Determine the [X, Y] coordinate at the center of the cell enclosing the given text.  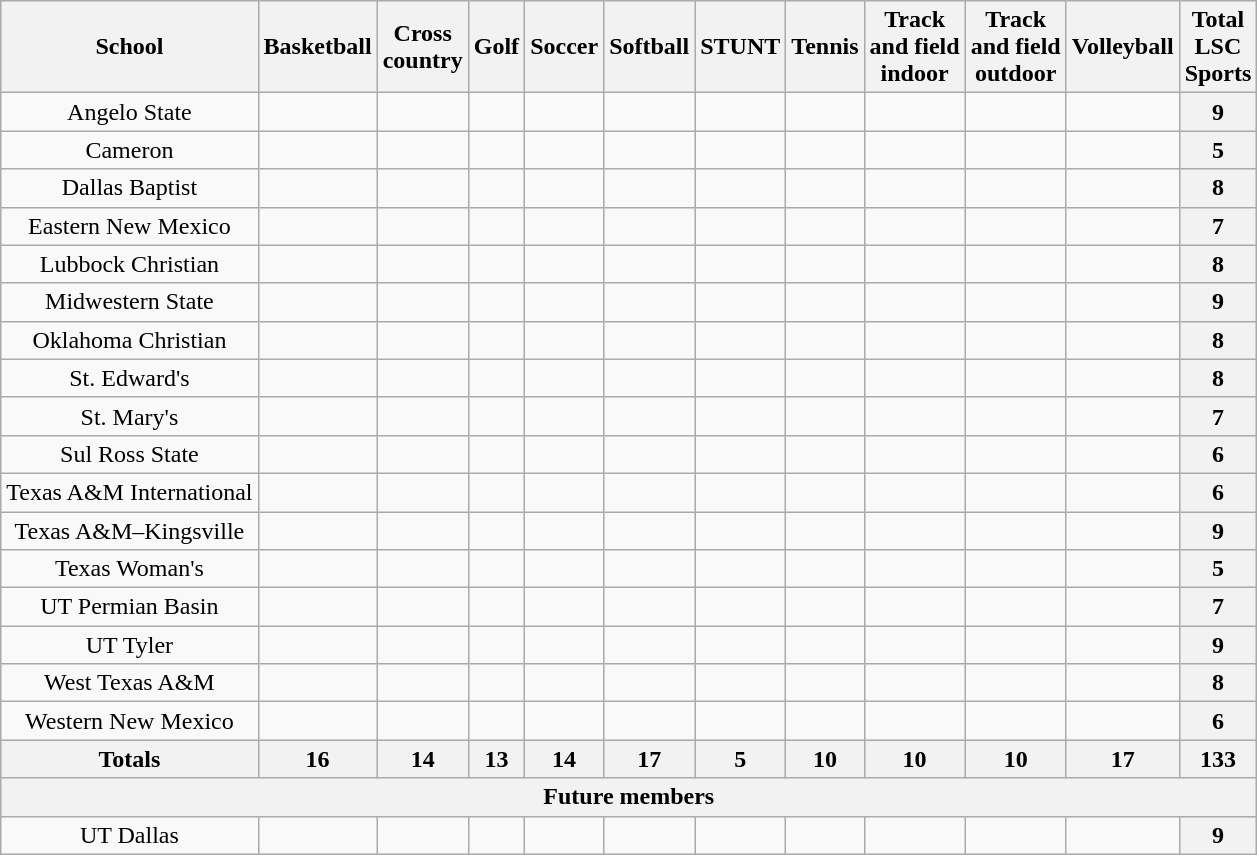
Western New Mexico [130, 721]
Volleyball [1122, 47]
UT Tyler [130, 645]
Totals [130, 759]
Dallas Baptist [130, 188]
Tennis [825, 47]
Eastern New Mexico [130, 226]
Midwestern State [130, 302]
Texas A&M International [130, 492]
UT Dallas [130, 835]
TotalLSCSports [1218, 47]
Trackand fieldoutdoor [1016, 47]
Golf [496, 47]
Soccer [564, 47]
133 [1218, 759]
Future members [629, 797]
Cameron [130, 150]
Sul Ross State [130, 454]
13 [496, 759]
Trackand fieldindoor [914, 47]
STUNT [740, 47]
Texas A&M–Kingsville [130, 531]
Crosscountry [422, 47]
Softball [650, 47]
West Texas A&M [130, 683]
Basketball [318, 47]
Angelo State [130, 112]
St. Edward's [130, 378]
Oklahoma Christian [130, 340]
UT Permian Basin [130, 607]
16 [318, 759]
St. Mary's [130, 416]
Texas Woman's [130, 569]
Lubbock Christian [130, 264]
School [130, 47]
